From the cell containing the given text, extract its center point as [x, y] coordinate. 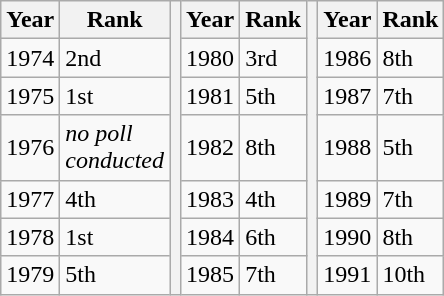
1977 [30, 199]
3rd [274, 58]
1978 [30, 237]
1980 [210, 58]
1983 [210, 199]
1985 [210, 275]
1981 [210, 96]
2nd [115, 58]
1988 [348, 148]
1989 [348, 199]
1986 [348, 58]
10th [410, 275]
1976 [30, 148]
1987 [348, 96]
1990 [348, 237]
1982 [210, 148]
1979 [30, 275]
no pollconducted [115, 148]
1991 [348, 275]
1984 [210, 237]
1974 [30, 58]
1975 [30, 96]
6th [274, 237]
